Extract the (X, Y) coordinate from the center of the cell holding the provided text.  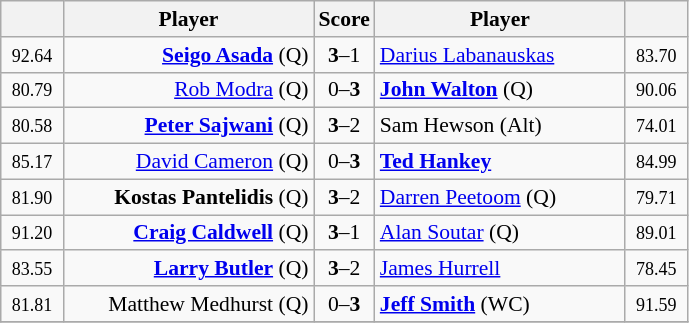
Rob Modra (Q) (188, 90)
James Hurrell (500, 269)
Matthew Medhurst (Q) (188, 304)
81.90 (32, 197)
84.99 (656, 162)
John Walton (Q) (500, 90)
Peter Sajwani (Q) (188, 126)
Seigo Asada (Q) (188, 55)
Larry Butler (Q) (188, 269)
74.01 (656, 126)
85.17 (32, 162)
90.06 (656, 90)
91.59 (656, 304)
89.01 (656, 233)
83.55 (32, 269)
Darren Peetoom (Q) (500, 197)
Alan Soutar (Q) (500, 233)
Jeff Smith (WC) (500, 304)
79.71 (656, 197)
Sam Hewson (Alt) (500, 126)
Score (344, 19)
Kostas Pantelidis (Q) (188, 197)
91.20 (32, 233)
Ted Hankey (500, 162)
83.70 (656, 55)
81.81 (32, 304)
Darius Labanauskas (500, 55)
92.64 (32, 55)
Craig Caldwell (Q) (188, 233)
David Cameron (Q) (188, 162)
80.79 (32, 90)
80.58 (32, 126)
78.45 (656, 269)
